Determine the (X, Y) coordinate at the center of the cell enclosing the given text.  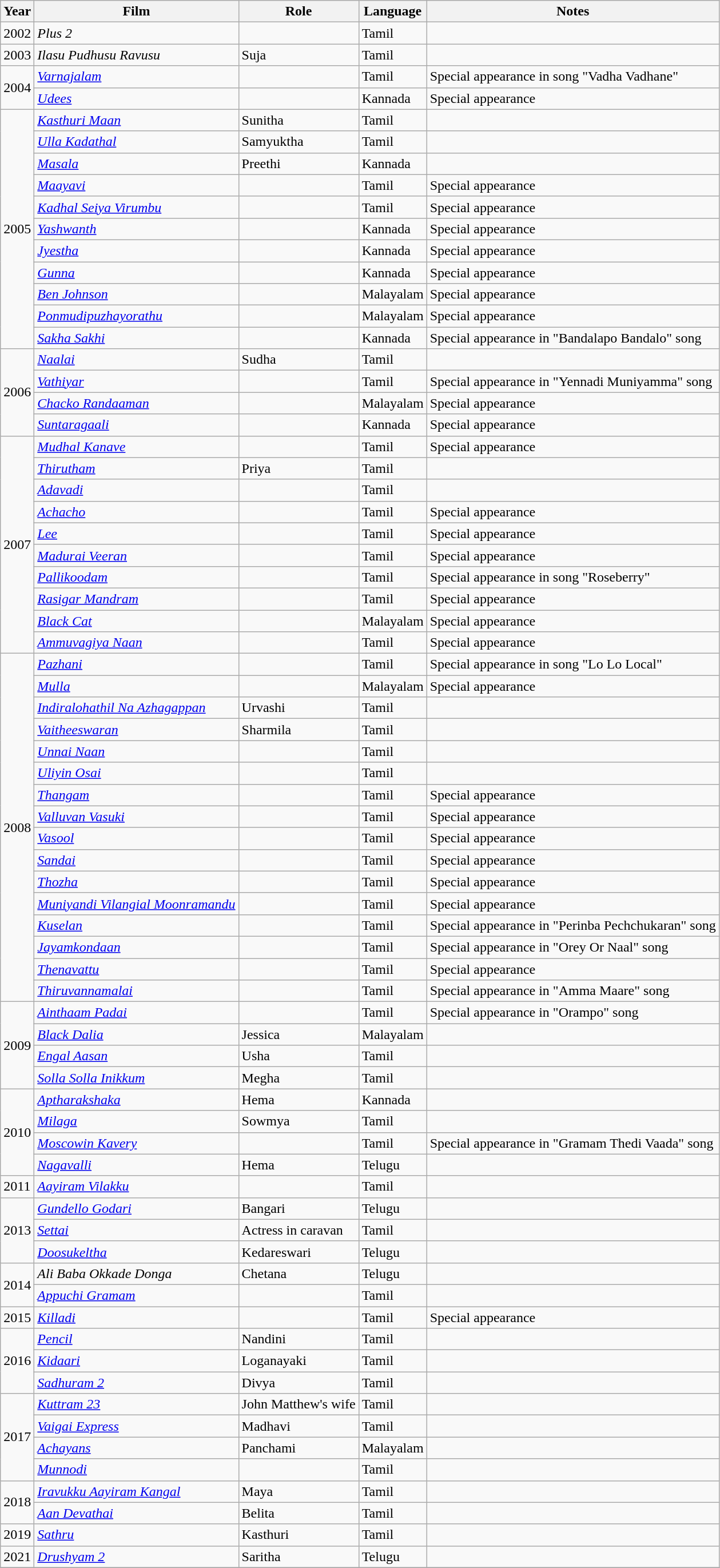
2021 (17, 1557)
Nandini (299, 1339)
Jessica (299, 1034)
Notes (573, 11)
Nagavalli (136, 1165)
2002 (17, 33)
Film (136, 11)
Ammuvagiya Naan (136, 643)
Sadhuram 2 (136, 1383)
Indiralohathil Na Azhagappan (136, 708)
2015 (17, 1317)
2008 (17, 828)
Ali Baba Okkade Donga (136, 1273)
Maya (299, 1491)
Belita (299, 1513)
Kuttram 23 (136, 1404)
John Matthew's wife (299, 1404)
Special appearance in "Perinba Pechchukaran" song (573, 925)
Milaga (136, 1121)
Ben Johnson (136, 295)
Sandai (136, 860)
Drushyam 2 (136, 1557)
2006 (17, 392)
Rasigar Mandram (136, 599)
Aptharakshaka (136, 1100)
Sharmila (299, 730)
Gunna (136, 273)
Settai (136, 1230)
Unnai Naan (136, 751)
Special appearance in "Yennadi Muniyamma" song (573, 381)
Sunitha (299, 120)
Pencil (136, 1339)
2016 (17, 1361)
Vaitheeswaran (136, 730)
Black Cat (136, 620)
Naalai (136, 360)
Aan Devathai (136, 1513)
Suntaragaali (136, 425)
Adavadi (136, 490)
Varnajalam (136, 77)
Preethi (299, 164)
Ponmudipuzhayorathu (136, 316)
Thirutham (136, 468)
Special appearance in song "Roseberry" (573, 577)
Usha (299, 1056)
Sudha (299, 360)
Loganayaki (299, 1361)
Lee (136, 534)
Priya (299, 468)
2013 (17, 1230)
Special appearance in "Orey Or Naal" song (573, 947)
Aayiram Vilakku (136, 1187)
Special appearance in song "Vadha Vadhane" (573, 77)
Ulla Kadathal (136, 142)
Madurai Veeran (136, 555)
Kadhal Seiya Virumbu (136, 207)
2011 (17, 1187)
Vaigai Express (136, 1426)
Urvashi (299, 708)
Kuselan (136, 925)
Uliyin Osai (136, 773)
Jyestha (136, 250)
Doosukeltha (136, 1252)
2014 (17, 1284)
Special appearance in "Orampo" song (573, 1013)
2005 (17, 229)
Pazhani (136, 664)
2004 (17, 87)
Divya (299, 1383)
Bangari (299, 1208)
Special appearance in "Amma Maare" song (573, 991)
Muniyandi Vilangial Moonramandu (136, 904)
Yashwanth (136, 229)
2018 (17, 1502)
Achayans (136, 1448)
Thiruvannamalai (136, 991)
Killadi (136, 1317)
Madhavi (299, 1426)
Vasool (136, 838)
Chacko Randaaman (136, 403)
Plus 2 (136, 33)
Chetana (299, 1273)
Thenavattu (136, 969)
Samyuktha (299, 142)
Masala (136, 164)
2007 (17, 544)
Actress in caravan (299, 1230)
Gundello Godari (136, 1208)
Sathru (136, 1535)
Language (392, 11)
Engal Aasan (136, 1056)
Appuchi Gramam (136, 1295)
Sakha Sakhi (136, 338)
Vathiyar (136, 381)
Valluvan Vasuki (136, 817)
Munnodi (136, 1470)
Saritha (299, 1557)
2017 (17, 1437)
Solla Solla Inikkum (136, 1078)
Special appearance in song "Lo Lo Local" (573, 664)
Thangam (136, 795)
Special appearance in "Bandalapo Bandalo" song (573, 338)
Iravukku Aayiram Kangal (136, 1491)
Role (299, 11)
Kasthuri Maan (136, 120)
2010 (17, 1132)
Moscowin Kavery (136, 1143)
Maayavi (136, 185)
2009 (17, 1045)
Thozha (136, 882)
Black Dalia (136, 1034)
Panchami (299, 1448)
Ilasu Pudhusu Ravusu (136, 55)
Mudhal Kanave (136, 447)
2019 (17, 1535)
Achacho (136, 512)
Ainthaam Padai (136, 1013)
Jayamkondaan (136, 947)
Megha (299, 1078)
Suja (299, 55)
Special appearance in "Gramam Thedi Vaada" song (573, 1143)
Udees (136, 98)
Kidaari (136, 1361)
Mulla (136, 686)
Kasthuri (299, 1535)
2003 (17, 55)
Pallikoodam (136, 577)
Kedareswari (299, 1252)
Year (17, 11)
Sowmya (299, 1121)
